Pinpoint the cell where the given text exists, returning its (X, Y) midpoint coordinate. 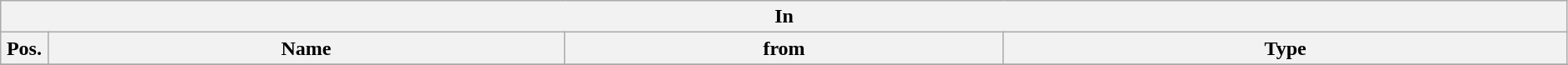
Name (306, 48)
Type (1285, 48)
from (784, 48)
In (784, 17)
Pos. (24, 48)
